Scan for the cell matching the given text and deliver its (X, Y) coordinate at center. 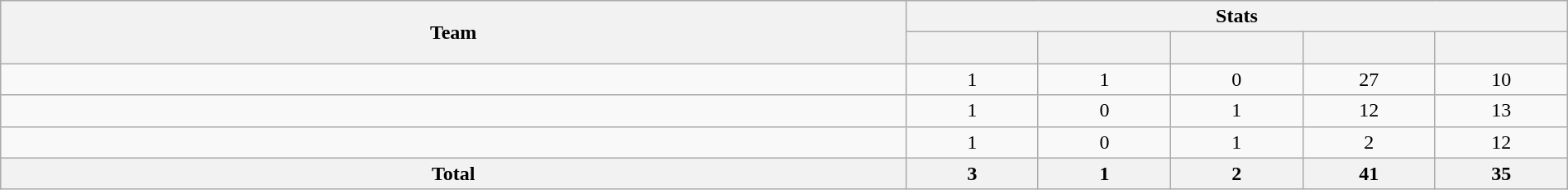
Team (453, 32)
13 (1501, 111)
3 (973, 173)
41 (1369, 173)
10 (1501, 79)
Total (453, 173)
27 (1369, 79)
Stats (1237, 17)
35 (1501, 173)
